For the text-containing cell, return its midpoint in [X, Y] coordinate format. 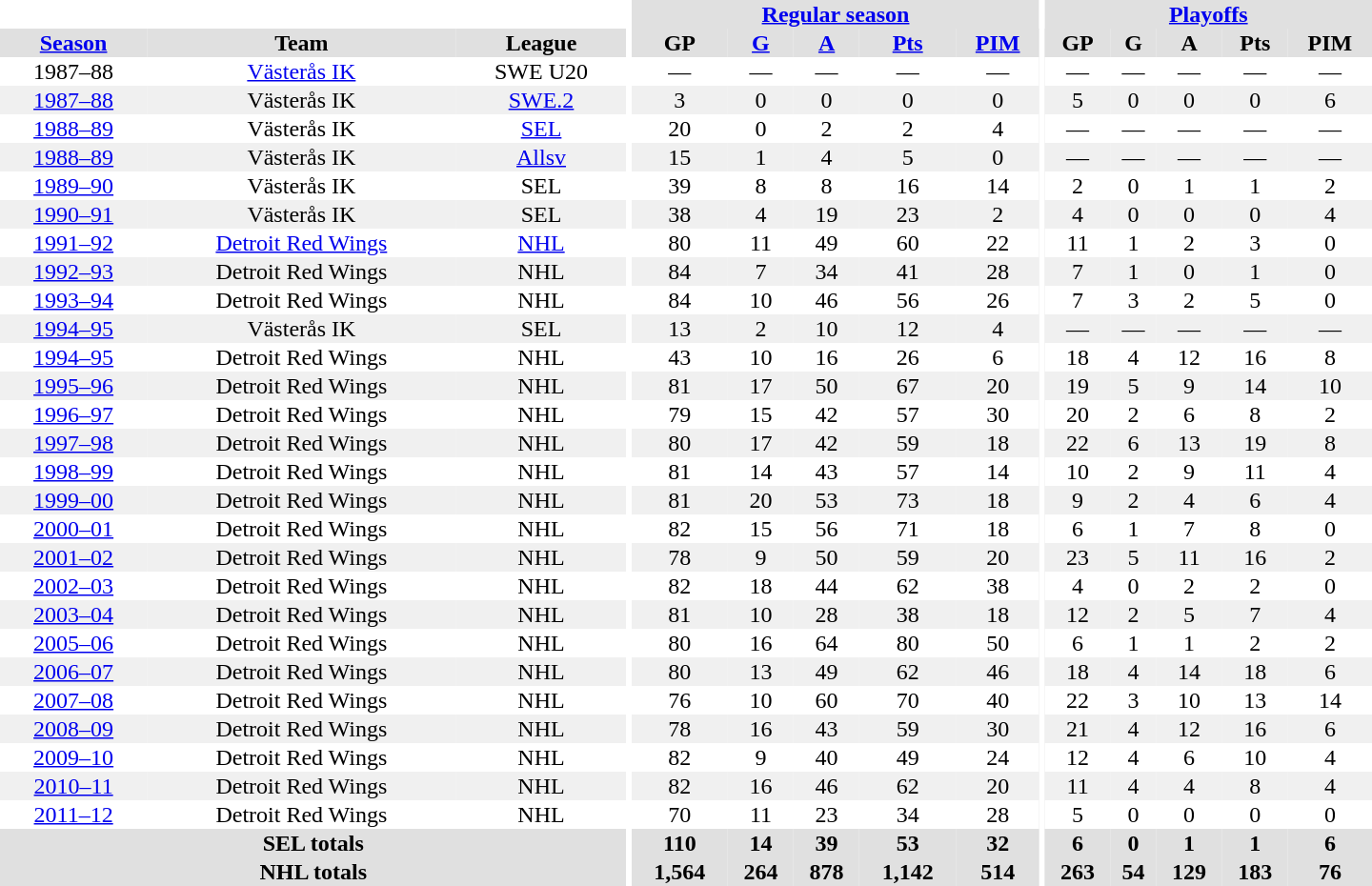
514 [998, 872]
Regular season [836, 14]
1991–92 [73, 243]
1998–99 [73, 472]
2000–01 [73, 529]
71 [907, 529]
64 [827, 643]
2002–03 [73, 586]
NHL totals [313, 872]
2009–10 [73, 757]
1999–00 [73, 500]
2003–04 [73, 614]
1989–90 [73, 186]
183 [1256, 872]
1,564 [680, 872]
2008–09 [73, 729]
2006–07 [73, 672]
878 [827, 872]
SWE U20 [541, 71]
1993–94 [73, 300]
1,142 [907, 872]
44 [827, 586]
73 [907, 500]
79 [680, 414]
League [541, 43]
SWE.2 [541, 100]
54 [1134, 872]
2005–06 [73, 643]
41 [907, 272]
110 [680, 843]
264 [760, 872]
2011–12 [73, 815]
Team [301, 43]
263 [1079, 872]
1992–93 [73, 272]
21 [1079, 729]
67 [907, 386]
Playoffs [1208, 14]
SEL totals [313, 843]
2001–02 [73, 557]
129 [1189, 872]
1990–91 [73, 214]
2010–11 [73, 786]
Season [73, 43]
24 [998, 757]
32 [998, 843]
1996–97 [73, 414]
1995–96 [73, 386]
2007–08 [73, 700]
Allsv [541, 157]
1997–98 [73, 443]
